From the cell containing the given text, extract its center point as (X, Y) coordinate. 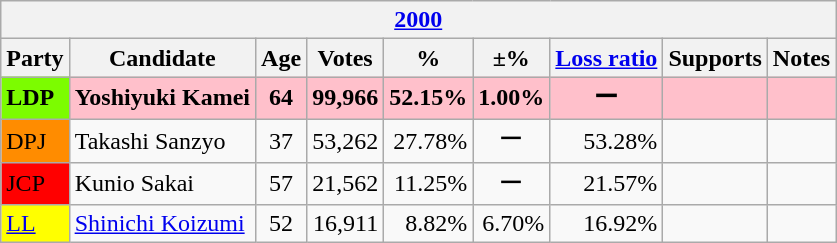
Votes (346, 58)
Shinichi Koizumi (162, 224)
LDP (35, 98)
Notes (801, 58)
Kunio Sakai (162, 184)
6.70% (512, 224)
Age (282, 58)
64 (282, 98)
52.15% (428, 98)
1.00% (512, 98)
DPJ (35, 140)
53.28% (606, 140)
37 (282, 140)
Takashi Sanzyo (162, 140)
11.25% (428, 184)
2000 (418, 20)
53,262 (346, 140)
27.78% (428, 140)
52 (282, 224)
% (428, 58)
±% (512, 58)
Supports (715, 58)
Yoshiyuki Kamei (162, 98)
Loss ratio (606, 58)
8.82% (428, 224)
99,966 (346, 98)
Party (35, 58)
21.57% (606, 184)
Candidate (162, 58)
57 (282, 184)
21,562 (346, 184)
JCP (35, 184)
16,911 (346, 224)
16.92% (606, 224)
LL (35, 224)
